Provide the (x, y) coordinate of the cell's center where the given text is located.  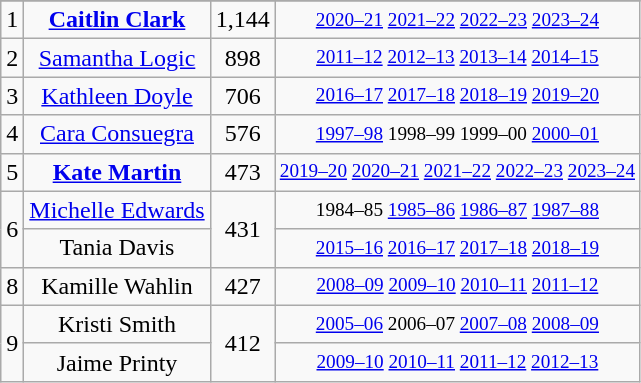
Caitlin Clark (117, 20)
2019–20 2020–21 2021–22 2022–23 2023–24 (457, 172)
Tania Davis (117, 248)
8 (12, 286)
427 (242, 286)
5 (12, 172)
1997–98 1998–99 1999–00 2000–01 (457, 134)
431 (242, 229)
2009–10 2010–11 2011–12 2012–13 (457, 362)
Cara Consuegra (117, 134)
2015–16 2016–17 2017–18 2018–19 (457, 248)
412 (242, 343)
Kristi Smith (117, 324)
473 (242, 172)
2005–06 2006–07 2007–08 2008–09 (457, 324)
2011–12 2012–13 2013–14 2014–15 (457, 58)
1 (12, 20)
6 (12, 229)
Jaime Printy (117, 362)
2020–21 2021–22 2022–23 2023–24 (457, 20)
2016–17 2017–18 2018–19 2019–20 (457, 96)
706 (242, 96)
898 (242, 58)
576 (242, 134)
Kate Martin (117, 172)
4 (12, 134)
1984–85 1985–86 1986–87 1987–88 (457, 210)
Michelle Edwards (117, 210)
9 (12, 343)
1,144 (242, 20)
Kathleen Doyle (117, 96)
Kamille Wahlin (117, 286)
2008–09 2009–10 2010–11 2011–12 (457, 286)
2 (12, 58)
Samantha Logic (117, 58)
3 (12, 96)
